From the cell containing the given text, extract its center point as (X, Y) coordinate. 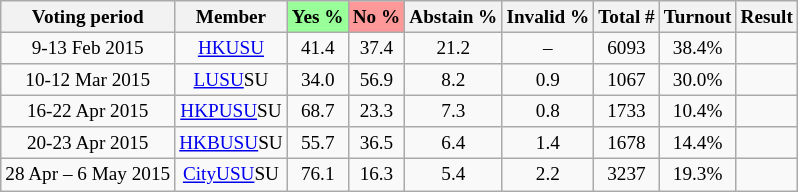
41.4 (318, 48)
CityUSUSU (232, 175)
14.4% (698, 143)
Member (232, 17)
HKUSU (232, 48)
23.3 (376, 111)
19.3% (698, 175)
6.4 (454, 143)
30.0% (698, 80)
10-12 Mar 2015 (88, 80)
34.0 (318, 80)
2.2 (548, 175)
55.7 (318, 143)
76.1 (318, 175)
Yes % (318, 17)
Turnout (698, 17)
HKPUSUSU (232, 111)
37.4 (376, 48)
Voting period (88, 17)
5.4 (454, 175)
1.4 (548, 143)
6093 (627, 48)
Result (766, 17)
1733 (627, 111)
8.2 (454, 80)
36.5 (376, 143)
Abstain % (454, 17)
– (548, 48)
3237 (627, 175)
No % (376, 17)
0.9 (548, 80)
10.4% (698, 111)
9-13 Feb 2015 (88, 48)
Total # (627, 17)
Invalid % (548, 17)
7.3 (454, 111)
28 Apr – 6 May 2015 (88, 175)
1067 (627, 80)
0.8 (548, 111)
LUSUSU (232, 80)
16-22 Apr 2015 (88, 111)
56.9 (376, 80)
38.4% (698, 48)
16.3 (376, 175)
21.2 (454, 48)
68.7 (318, 111)
20-23 Apr 2015 (88, 143)
1678 (627, 143)
HKBUSUSU (232, 143)
